Return (X, Y) of the center of cell containing provided text 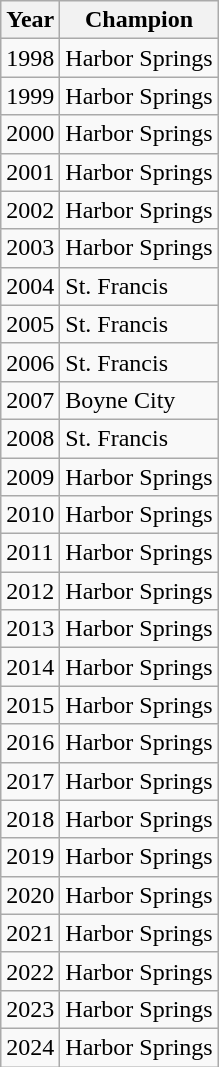
2005 (30, 324)
2003 (30, 248)
2000 (30, 134)
2004 (30, 286)
2013 (30, 629)
2024 (30, 1047)
2012 (30, 591)
2006 (30, 362)
2021 (30, 933)
2011 (30, 553)
2015 (30, 705)
1999 (30, 96)
2018 (30, 819)
1998 (30, 58)
Boyne City (139, 400)
2019 (30, 857)
2002 (30, 210)
Champion (139, 20)
2001 (30, 172)
2009 (30, 477)
Year (30, 20)
2023 (30, 1009)
2007 (30, 400)
2016 (30, 743)
2017 (30, 781)
2014 (30, 667)
2008 (30, 438)
2022 (30, 971)
2020 (30, 895)
2010 (30, 515)
